Find where the given text appears and provide that cell's center as (x, y) coordinate. 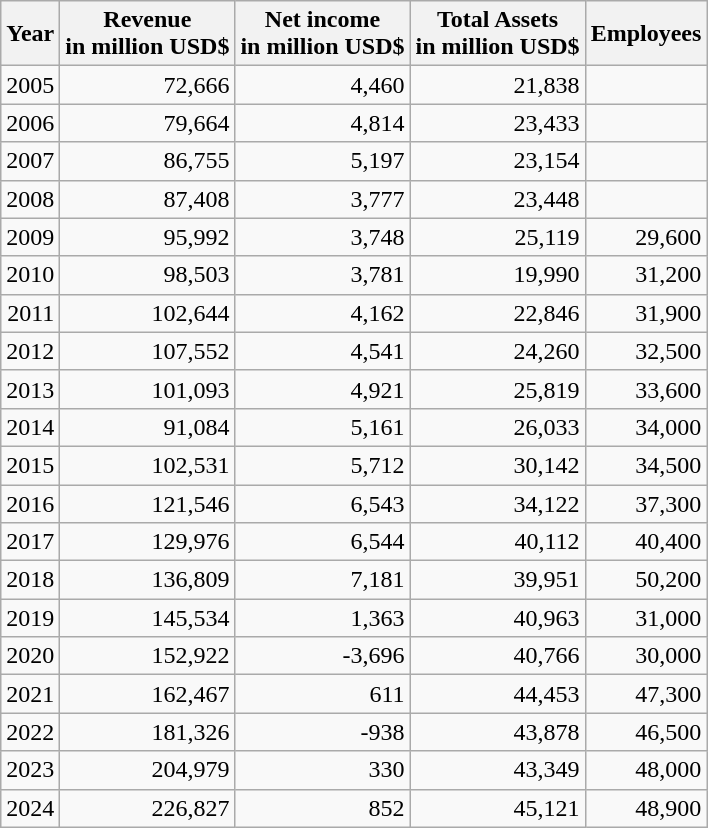
181,326 (148, 732)
2019 (30, 618)
121,546 (148, 503)
43,349 (498, 770)
2007 (30, 161)
330 (322, 770)
40,112 (498, 542)
Revenuein million USD$ (148, 34)
2008 (30, 199)
33,600 (646, 389)
5,712 (322, 465)
30,000 (646, 656)
34,500 (646, 465)
23,448 (498, 199)
Total Assetsin million USD$ (498, 34)
5,161 (322, 427)
2012 (30, 351)
40,400 (646, 542)
95,992 (148, 237)
31,200 (646, 275)
2022 (30, 732)
3,748 (322, 237)
2010 (30, 275)
3,777 (322, 199)
98,503 (148, 275)
21,838 (498, 85)
34,000 (646, 427)
25,819 (498, 389)
226,827 (148, 808)
204,979 (148, 770)
2011 (30, 313)
3,781 (322, 275)
44,453 (498, 694)
2023 (30, 770)
162,467 (148, 694)
852 (322, 808)
2015 (30, 465)
34,122 (498, 503)
101,093 (148, 389)
24,260 (498, 351)
45,121 (498, 808)
40,963 (498, 618)
136,809 (148, 580)
4,541 (322, 351)
22,846 (498, 313)
6,544 (322, 542)
5,197 (322, 161)
26,033 (498, 427)
40,766 (498, 656)
39,951 (498, 580)
48,900 (646, 808)
2018 (30, 580)
107,552 (148, 351)
1,363 (322, 618)
2017 (30, 542)
79,664 (148, 123)
43,878 (498, 732)
102,644 (148, 313)
4,460 (322, 85)
2020 (30, 656)
-938 (322, 732)
31,000 (646, 618)
47,300 (646, 694)
2013 (30, 389)
2005 (30, 85)
30,142 (498, 465)
48,000 (646, 770)
4,162 (322, 313)
23,154 (498, 161)
29,600 (646, 237)
19,990 (498, 275)
Year (30, 34)
-3,696 (322, 656)
2021 (30, 694)
7,181 (322, 580)
86,755 (148, 161)
611 (322, 694)
46,500 (646, 732)
145,534 (148, 618)
129,976 (148, 542)
91,084 (148, 427)
50,200 (646, 580)
Employees (646, 34)
2024 (30, 808)
4,921 (322, 389)
2014 (30, 427)
152,922 (148, 656)
32,500 (646, 351)
72,666 (148, 85)
4,814 (322, 123)
102,531 (148, 465)
2006 (30, 123)
87,408 (148, 199)
2009 (30, 237)
25,119 (498, 237)
Net incomein million USD$ (322, 34)
37,300 (646, 503)
2016 (30, 503)
23,433 (498, 123)
6,543 (322, 503)
31,900 (646, 313)
